Scan for the cell matching the given text and deliver its (x, y) coordinate at center. 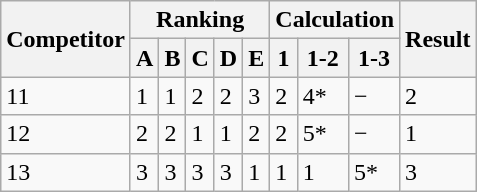
Calculation (335, 20)
Result (438, 39)
Competitor (66, 39)
1-2 (322, 58)
C (200, 58)
12 (66, 134)
B (172, 58)
1-3 (374, 58)
D (228, 58)
Ranking (200, 20)
A (144, 58)
4* (322, 96)
13 (66, 172)
E (256, 58)
11 (66, 96)
